Provide the [X, Y] coordinate of the cell's center where the given text is located.  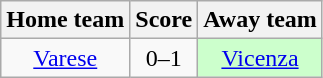
Varese [66, 58]
0–1 [164, 58]
Score [164, 20]
Home team [66, 20]
Away team [260, 20]
Vicenza [260, 58]
